Determine the [X, Y] coordinate at the center of the cell enclosing the given text.  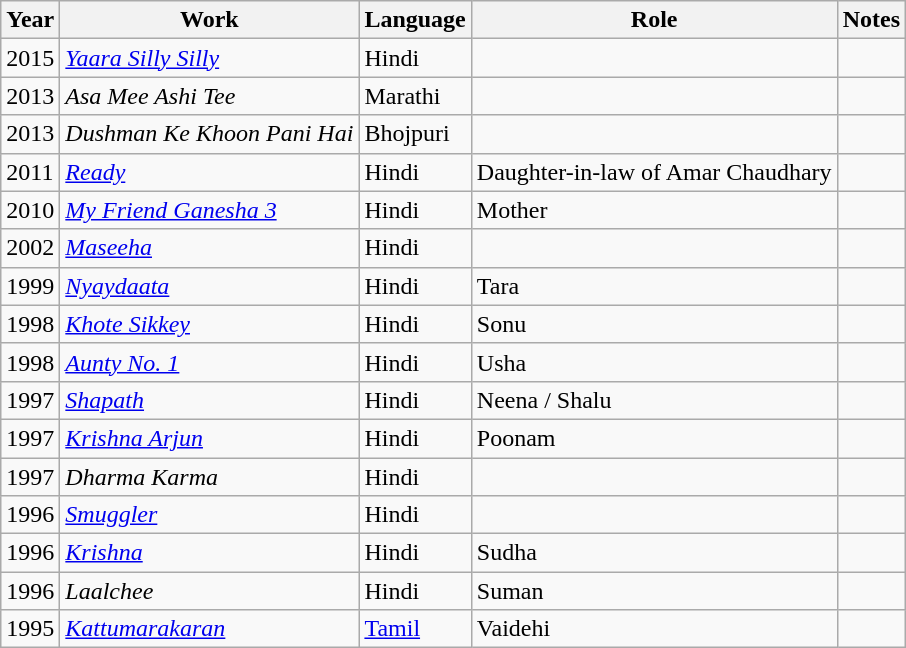
Yaara Silly Silly [210, 58]
Neena / Shalu [654, 400]
2015 [30, 58]
Year [30, 20]
2011 [30, 172]
Poonam [654, 438]
Shapath [210, 400]
1995 [30, 629]
Vaidehi [654, 629]
Ready [210, 172]
Krishna Arjun [210, 438]
Kattumarakaran [210, 629]
Notes [871, 20]
My Friend Ganesha 3 [210, 210]
Sudha [654, 553]
Krishna [210, 553]
Bhojpuri [415, 134]
Daughter-in-law of Amar Chaudhary [654, 172]
Dharma Karma [210, 477]
2010 [30, 210]
Nyaydaata [210, 286]
Suman [654, 591]
Marathi [415, 96]
Role [654, 20]
Asa Mee Ashi Tee [210, 96]
Language [415, 20]
Maseeha [210, 248]
Aunty No. 1 [210, 362]
2002 [30, 248]
Khote Sikkey [210, 324]
Usha [654, 362]
Mother [654, 210]
Work [210, 20]
Sonu [654, 324]
Tamil [415, 629]
Smuggler [210, 515]
Dushman Ke Khoon Pani Hai [210, 134]
Tara [654, 286]
Laalchee [210, 591]
1999 [30, 286]
